Return (x, y) of the center of cell containing provided text 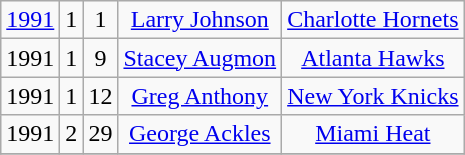
Larry Johnson (200, 20)
New York Knicks (373, 96)
Stacey Augmon (200, 58)
12 (100, 96)
Charlotte Hornets (373, 20)
George Ackles (200, 134)
Atlanta Hawks (373, 58)
Greg Anthony (200, 96)
2 (72, 134)
Miami Heat (373, 134)
9 (100, 58)
29 (100, 134)
